From the cell containing the given text, extract its center point as [X, Y] coordinate. 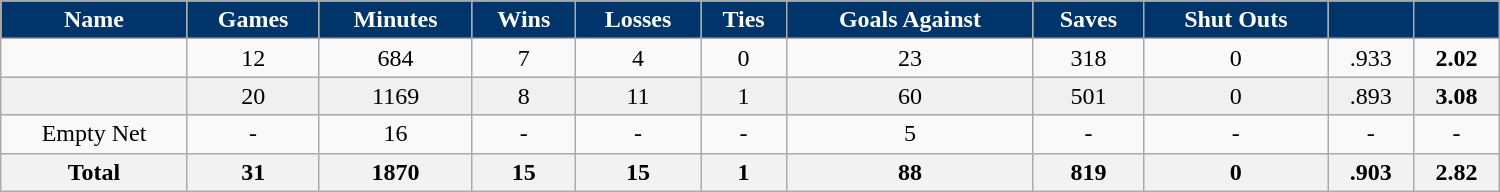
11 [638, 96]
23 [910, 58]
Empty Net [94, 134]
Saves [1088, 20]
Ties [744, 20]
Goals Against [910, 20]
.933 [1371, 58]
Wins [524, 20]
Total [94, 172]
Losses [638, 20]
318 [1088, 58]
Minutes [396, 20]
1870 [396, 172]
88 [910, 172]
Games [253, 20]
501 [1088, 96]
60 [910, 96]
5 [910, 134]
7 [524, 58]
2.02 [1457, 58]
2.82 [1457, 172]
.903 [1371, 172]
8 [524, 96]
Shut Outs [1236, 20]
31 [253, 172]
12 [253, 58]
Name [94, 20]
3.08 [1457, 96]
20 [253, 96]
4 [638, 58]
819 [1088, 172]
16 [396, 134]
.893 [1371, 96]
1169 [396, 96]
684 [396, 58]
